Return the [x, y] coordinate for the center point of the cell that contains the specified text.  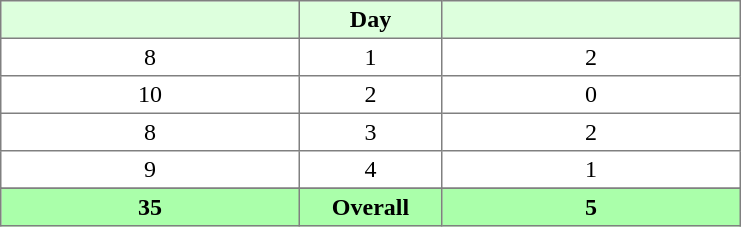
4 [370, 170]
9 [150, 170]
0 [591, 95]
Day [370, 20]
5 [591, 207]
Overall [370, 207]
35 [150, 207]
10 [150, 95]
3 [370, 132]
